Return [x, y] of the center of cell containing provided text 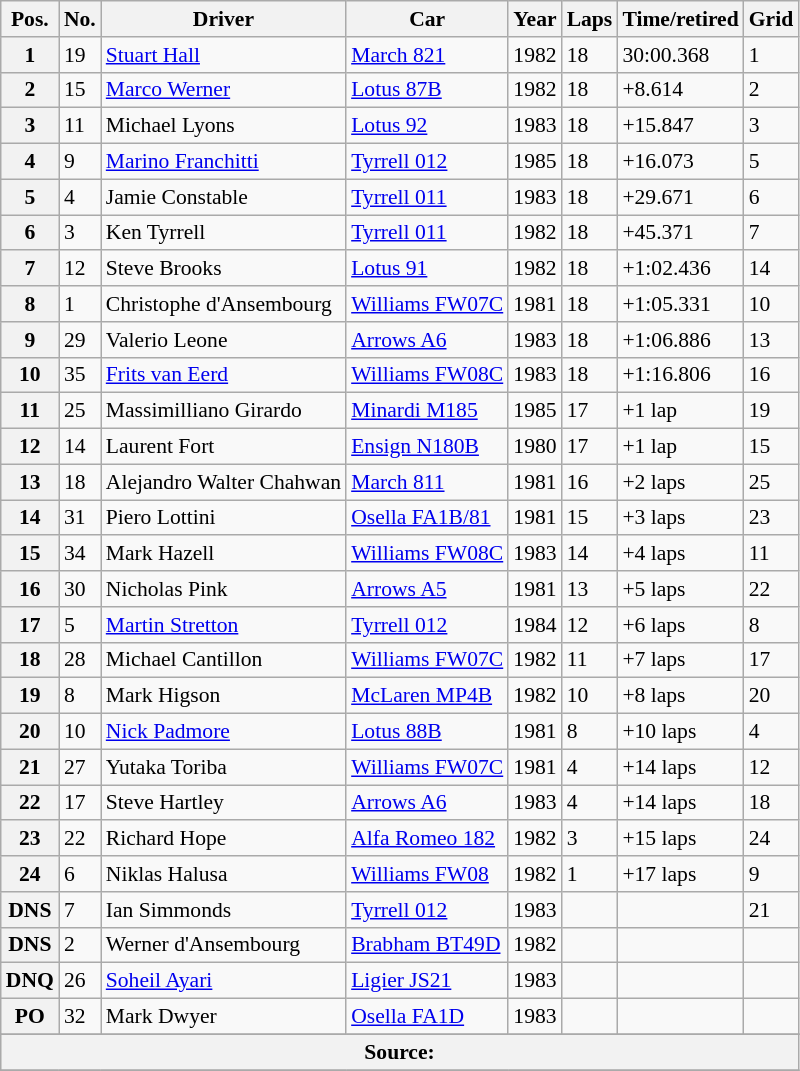
31 [80, 518]
30:00.368 [680, 55]
Yutaka Toriba [224, 767]
1980 [534, 447]
Source: [400, 1052]
Driver [224, 19]
No. [80, 19]
Osella FA1D [427, 1017]
Niklas Halusa [224, 874]
+1:16.806 [680, 375]
+2 laps [680, 482]
+45.371 [680, 233]
PO [30, 1017]
32 [80, 1017]
Laps [590, 19]
30 [80, 589]
Lotus 87B [427, 90]
Ken Tyrrell [224, 233]
27 [80, 767]
+4 laps [680, 554]
Mark Hazell [224, 554]
Stuart Hall [224, 55]
Alfa Romeo 182 [427, 839]
Grid [772, 19]
Frits van Eerd [224, 375]
+5 laps [680, 589]
DNQ [30, 981]
Ian Simmonds [224, 910]
+1:02.436 [680, 269]
Piero Lottini [224, 518]
+7 laps [680, 660]
Pos. [30, 19]
+1:05.331 [680, 304]
Arrows A5 [427, 589]
Marino Franchitti [224, 162]
Mark Higson [224, 696]
Michael Lyons [224, 126]
+16.073 [680, 162]
Steve Brooks [224, 269]
28 [80, 660]
+10 laps [680, 732]
+29.671 [680, 197]
Time/retired [680, 19]
1984 [534, 625]
+8.614 [680, 90]
+6 laps [680, 625]
Ensign N180B [427, 447]
Marco Werner [224, 90]
+17 laps [680, 874]
26 [80, 981]
Brabham BT49D [427, 945]
McLaren MP4B [427, 696]
+1:06.886 [680, 340]
Steve Hartley [224, 803]
Mark Dwyer [224, 1017]
Nicholas Pink [224, 589]
Car [427, 19]
+3 laps [680, 518]
35 [80, 375]
Laurent Fort [224, 447]
29 [80, 340]
+8 laps [680, 696]
Year [534, 19]
Minardi M185 [427, 411]
March 821 [427, 55]
Lotus 92 [427, 126]
March 811 [427, 482]
Lotus 91 [427, 269]
+15.847 [680, 126]
Alejandro Walter Chahwan [224, 482]
Massimilliano Girardo [224, 411]
34 [80, 554]
Christophe d'Ansembourg [224, 304]
+15 laps [680, 839]
Lotus 88B [427, 732]
Nick Padmore [224, 732]
Osella FA1B/81 [427, 518]
Jamie Constable [224, 197]
Richard Hope [224, 839]
Martin Stretton [224, 625]
Michael Cantillon [224, 660]
Valerio Leone [224, 340]
Ligier JS21 [427, 981]
Williams FW08 [427, 874]
Soheil Ayari [224, 981]
Werner d'Ansembourg [224, 945]
